Provide the [X, Y] coordinate of the cell's center where the given text is located.  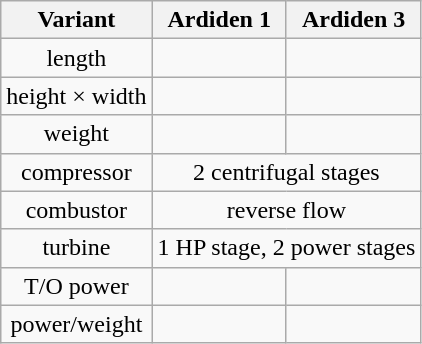
length [76, 58]
compressor [76, 172]
T/O power [76, 286]
height × width [76, 96]
turbine [76, 248]
2 centrifugal stages [286, 172]
Variant [76, 20]
Ardiden 3 [353, 20]
weight [76, 134]
power/weight [76, 324]
reverse flow [286, 210]
combustor [76, 210]
1 HP stage, 2 power stages [286, 248]
Ardiden 1 [219, 20]
